Extract the [X, Y] coordinate from the center of the cell holding the provided text.  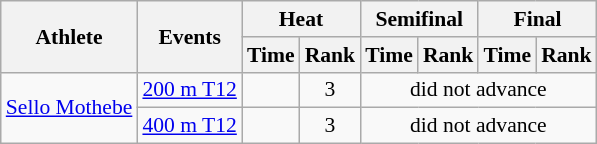
Semifinal [419, 19]
Sello Mothebe [70, 108]
Athlete [70, 36]
Heat [301, 19]
Events [189, 36]
200 m T12 [189, 90]
400 m T12 [189, 126]
Final [537, 19]
